From the cell containing the given text, extract its center point as (x, y) coordinate. 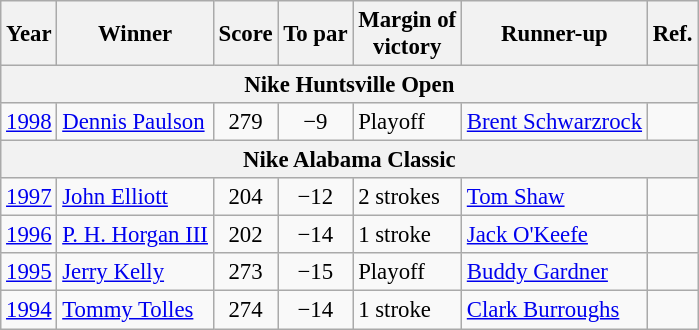
1994 (29, 310)
Brent Schwarzrock (555, 122)
John Elliott (135, 197)
274 (246, 310)
Buddy Gardner (555, 273)
Year (29, 34)
Clark Burroughs (555, 310)
Jack O'Keefe (555, 235)
202 (246, 235)
−9 (316, 122)
Nike Huntsville Open (350, 85)
Tommy Tolles (135, 310)
1996 (29, 235)
1998 (29, 122)
To par (316, 34)
Ref. (672, 34)
Margin ofvictory (408, 34)
204 (246, 197)
P. H. Horgan III (135, 235)
Tom Shaw (555, 197)
Score (246, 34)
1997 (29, 197)
Dennis Paulson (135, 122)
273 (246, 273)
Winner (135, 34)
Jerry Kelly (135, 273)
−15 (316, 273)
Nike Alabama Classic (350, 160)
−12 (316, 197)
2 strokes (408, 197)
Runner-up (555, 34)
279 (246, 122)
1995 (29, 273)
